Return (x, y) of the center of cell containing provided text 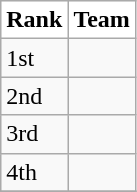
Team (102, 20)
1st (34, 58)
Rank (34, 20)
2nd (34, 96)
3rd (34, 134)
4th (34, 172)
